Return the [x, y] coordinate for the center point of the cell that contains the specified text.  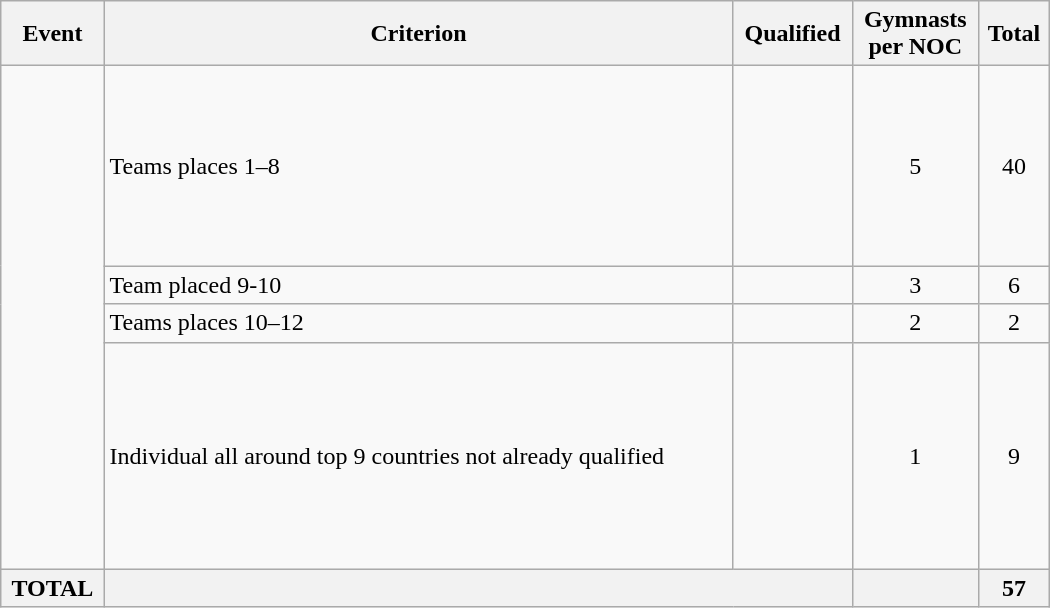
Teams places 10–12 [418, 323]
6 [1014, 285]
40 [1014, 166]
Event [52, 34]
9 [1014, 456]
3 [915, 285]
Criterion [418, 34]
5 [915, 166]
57 [1014, 588]
TOTAL [52, 588]
1 [915, 456]
Team placed 9-10 [418, 285]
Teams places 1–8 [418, 166]
Total [1014, 34]
Qualified [792, 34]
Individual all around top 9 countries not already qualified [418, 456]
Gymnasts per NOC [915, 34]
